Identify which cell holds the provided text, then report its (x, y) central coordinate. 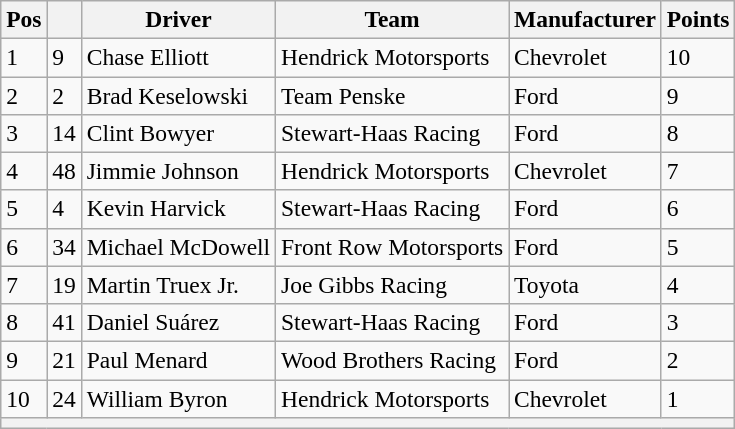
Paul Menard (178, 360)
19 (64, 285)
Team Penske (392, 95)
William Byron (178, 398)
Points (698, 19)
Team (392, 19)
Brad Keselowski (178, 95)
48 (64, 171)
14 (64, 133)
Michael McDowell (178, 247)
Wood Brothers Racing (392, 360)
Chase Elliott (178, 57)
24 (64, 398)
Clint Bowyer (178, 133)
34 (64, 247)
Daniel Suárez (178, 322)
Joe Gibbs Racing (392, 285)
Driver (178, 19)
Martin Truex Jr. (178, 285)
Front Row Motorsports (392, 247)
Toyota (586, 285)
Pos (24, 19)
Kevin Harvick (178, 209)
41 (64, 322)
21 (64, 360)
Jimmie Johnson (178, 171)
Manufacturer (586, 19)
